Find where the given text appears and provide that cell's center as (X, Y) coordinate. 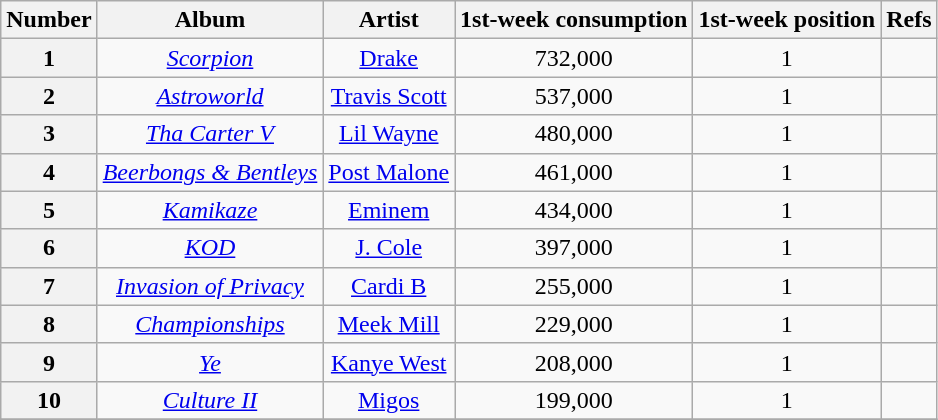
Ye (210, 362)
Album (210, 20)
461,000 (574, 172)
397,000 (574, 248)
Eminem (389, 210)
732,000 (574, 58)
9 (49, 362)
Number (49, 20)
Invasion of Privacy (210, 286)
4 (49, 172)
Migos (389, 400)
537,000 (574, 96)
Culture II (210, 400)
480,000 (574, 134)
Championships (210, 324)
8 (49, 324)
Lil Wayne (389, 134)
10 (49, 400)
Beerbongs & Bentleys (210, 172)
3 (49, 134)
Travis Scott (389, 96)
Cardi B (389, 286)
1st-week consumption (574, 20)
J. Cole (389, 248)
199,000 (574, 400)
Refs (909, 20)
Meek Mill (389, 324)
229,000 (574, 324)
7 (49, 286)
5 (49, 210)
208,000 (574, 362)
Astroworld (210, 96)
Drake (389, 58)
Post Malone (389, 172)
Artist (389, 20)
434,000 (574, 210)
6 (49, 248)
255,000 (574, 286)
1st-week position (787, 20)
Kanye West (389, 362)
KOD (210, 248)
Scorpion (210, 58)
2 (49, 96)
Tha Carter V (210, 134)
Kamikaze (210, 210)
